Identify which cell holds the provided text, then report its [x, y] central coordinate. 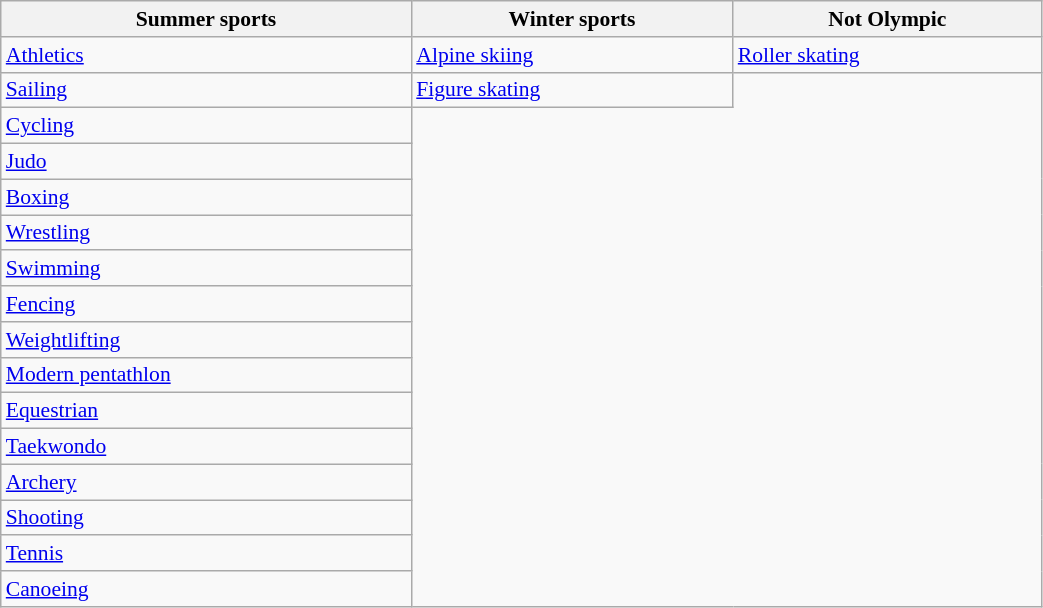
Taekwondo [206, 447]
Archery [206, 482]
Shooting [206, 518]
Wrestling [206, 233]
Sailing [206, 90]
Roller skating [888, 55]
Athletics [206, 55]
Summer sports [206, 19]
Fencing [206, 304]
Tennis [206, 554]
Not Olympic [888, 19]
Judo [206, 162]
Canoeing [206, 589]
Alpine skiing [572, 55]
Figure skating [572, 90]
Weightlifting [206, 340]
Boxing [206, 197]
Modern pentathlon [206, 375]
Equestrian [206, 411]
Winter sports [572, 19]
Cycling [206, 126]
Swimming [206, 269]
